Provide the (X, Y) coordinate of the cell's center where the given text is located.  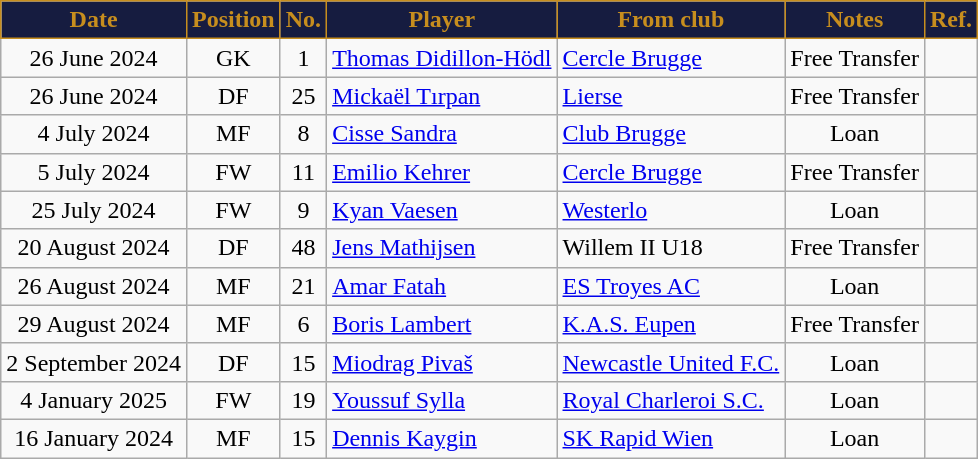
Club Brugge (671, 134)
1 (303, 58)
Dennis Kaygin (442, 438)
Willem II U18 (671, 248)
5 July 2024 (94, 172)
Royal Charleroi S.C. (671, 400)
4 January 2025 (94, 400)
29 August 2024 (94, 324)
Youssuf Sylla (442, 400)
Cisse Sandra (442, 134)
20 August 2024 (94, 248)
Jens Mathijsen (442, 248)
2 September 2024 (94, 362)
SK Rapid Wien (671, 438)
Miodrag Pivaš (442, 362)
26 August 2024 (94, 286)
19 (303, 400)
Notes (855, 20)
4 July 2024 (94, 134)
Date (94, 20)
Position (233, 20)
16 January 2024 (94, 438)
21 (303, 286)
Thomas Didillon-Hödl (442, 58)
6 (303, 324)
Amar Fatah (442, 286)
Mickaël Tırpan (442, 96)
Boris Lambert (442, 324)
11 (303, 172)
25 July 2024 (94, 210)
Lierse (671, 96)
9 (303, 210)
Kyan Vaesen (442, 210)
ES Troyes AC (671, 286)
GK (233, 58)
Emilio Kehrer (442, 172)
Ref. (950, 20)
25 (303, 96)
From club (671, 20)
8 (303, 134)
Player (442, 20)
No. (303, 20)
Westerlo (671, 210)
48 (303, 248)
Newcastle United F.C. (671, 362)
K.A.S. Eupen (671, 324)
